Detect which cell encompasses the target text, then output its [X, Y] center coordinate. 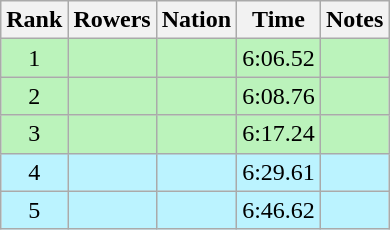
6:29.61 [279, 172]
Rank [34, 20]
6:06.52 [279, 58]
4 [34, 172]
6:17.24 [279, 134]
5 [34, 210]
3 [34, 134]
Time [279, 20]
2 [34, 96]
Notes [354, 20]
1 [34, 58]
6:08.76 [279, 96]
Rowers [112, 20]
6:46.62 [279, 210]
Nation [196, 20]
